Locate the cell with the specified text and output its (x, y) center coordinate. 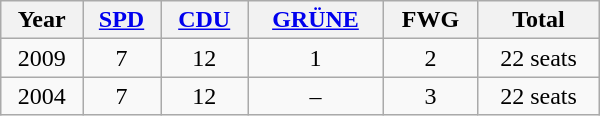
GRÜNE (316, 20)
CDU (204, 20)
Total (539, 20)
– (316, 96)
3 (430, 96)
2009 (42, 58)
Year (42, 20)
SPD (121, 20)
2 (430, 58)
1 (316, 58)
2004 (42, 96)
FWG (430, 20)
